Scan for the cell matching the given text and deliver its (X, Y) coordinate at center. 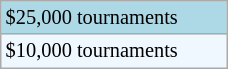
$25,000 tournaments (114, 17)
$10,000 tournaments (114, 51)
